Output the [X, Y] coordinate of the center of the cell containing the given text.  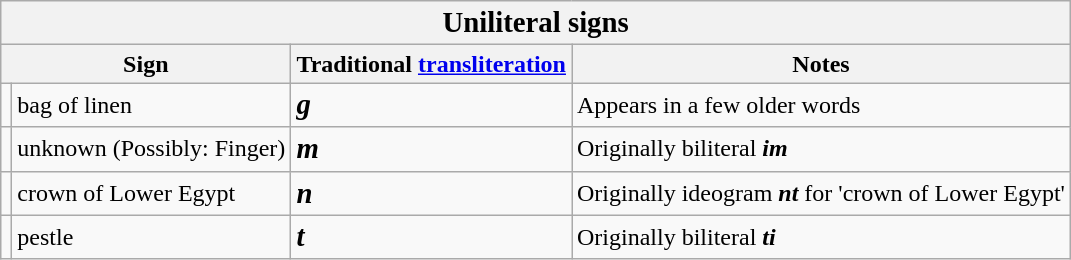
pestle [152, 237]
Traditional transliteration [432, 64]
unknown (Possibly: Finger) [152, 149]
Originally ideogram nt for 'crown of Lower Egypt' [822, 193]
bag of linen [152, 105]
m [432, 149]
Uniliteral signs [536, 23]
Sign [146, 64]
Notes [822, 64]
Originally biliteral im [822, 149]
crown of Lower Egypt [152, 193]
g [432, 105]
t [432, 237]
n [432, 193]
Appears in a few older words [822, 105]
Originally biliteral ti [822, 237]
